Identify which cell holds the provided text, then report its [x, y] central coordinate. 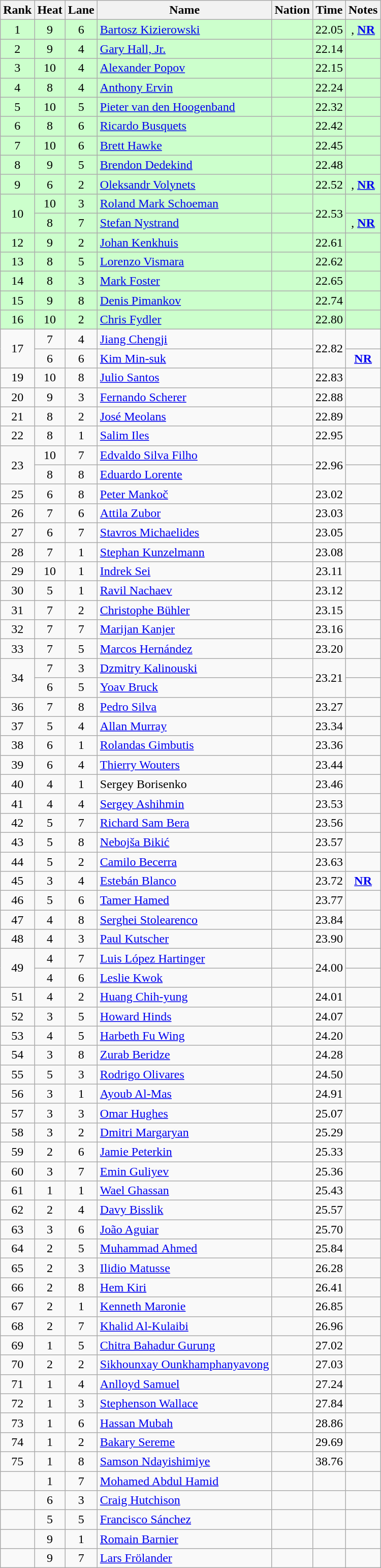
61 [17, 1191]
Paul Kutscher [184, 939]
Brett Hawke [184, 145]
71 [17, 1384]
22.45 [329, 145]
27 [17, 532]
Marijan Kanjer [184, 629]
Jiang Chengji [184, 339]
Camilo Becerra [184, 862]
24.91 [329, 1094]
47 [17, 920]
59 [17, 1152]
22.05 [329, 29]
Emin Guliyev [184, 1171]
Jamie Peterkin [184, 1152]
Christophe Bühler [184, 610]
70 [17, 1365]
23.02 [329, 494]
23.63 [329, 862]
Chris Fydler [184, 320]
Chitra Bahadur Gurung [184, 1345]
Ricardo Busquets [184, 126]
23.03 [329, 513]
Hem Kiri [184, 1287]
Lars Frölander [184, 1558]
22.82 [329, 349]
Heat [50, 10]
20 [17, 397]
Fernando Scherer [184, 397]
Luis López Hartinger [184, 958]
Rolandas Gimbutis [184, 745]
28 [17, 552]
Mohamed Abdul Hamid [184, 1481]
Zurab Beridze [184, 1055]
14 [17, 281]
Bartosz Kizierowski [184, 29]
Anthony Ervin [184, 87]
17 [17, 349]
22.96 [329, 465]
27.24 [329, 1384]
23.20 [329, 649]
24.28 [329, 1055]
23.27 [329, 707]
23.11 [329, 571]
16 [17, 320]
26 [17, 513]
64 [17, 1249]
22.52 [329, 184]
23.36 [329, 745]
Ilidio Matusse [184, 1268]
Marcos Hernández [184, 649]
22.15 [329, 68]
72 [17, 1403]
Dzmitry Kalinouski [184, 668]
26.85 [329, 1307]
22.48 [329, 165]
Nation [292, 10]
22.74 [329, 300]
Brendon Dedekind [184, 165]
Nebojša Bikić [184, 842]
Tamer Hamed [184, 900]
25.70 [329, 1229]
65 [17, 1268]
30 [17, 591]
Huang Chih-yung [184, 997]
24.07 [329, 1016]
Dmitri Margaryan [184, 1132]
Roland Mark Schoeman [184, 203]
24.01 [329, 997]
54 [17, 1055]
Estebán Blanco [184, 881]
12 [17, 243]
27.02 [329, 1345]
Muhammad Ahmed [184, 1249]
22.83 [329, 378]
34 [17, 678]
43 [17, 842]
Ayoub Al-Mas [184, 1094]
Harbeth Fu Wing [184, 1036]
73 [17, 1423]
29.69 [329, 1442]
Stavros Michaelides [184, 532]
Richard Sam Bera [184, 823]
Johan Kenkhuis [184, 243]
66 [17, 1287]
23.77 [329, 900]
23.15 [329, 610]
Bakary Sereme [184, 1442]
27.84 [329, 1403]
Davy Bisslik [184, 1210]
67 [17, 1307]
74 [17, 1442]
52 [17, 1016]
21 [17, 416]
Indrek Sei [184, 571]
63 [17, 1229]
Lane [81, 10]
38.76 [329, 1461]
Francisco Sánchez [184, 1520]
Khalid Al-Kulaibi [184, 1326]
Name [184, 10]
19 [17, 378]
23.56 [329, 823]
13 [17, 262]
39 [17, 765]
Alexander Popov [184, 68]
Denis Pimankov [184, 300]
23.84 [329, 920]
49 [17, 968]
22.24 [329, 87]
Anlloyd Samuel [184, 1384]
22.62 [329, 262]
24.50 [329, 1074]
25.36 [329, 1171]
26.28 [329, 1268]
23.72 [329, 881]
22.95 [329, 436]
51 [17, 997]
41 [17, 803]
68 [17, 1326]
22 [17, 436]
69 [17, 1345]
15 [17, 300]
Notes [363, 10]
23.53 [329, 803]
Eduardo Lorente [184, 474]
Thierry Wouters [184, 765]
25 [17, 494]
Edvaldo Silva Filho [184, 455]
Leslie Kwok [184, 978]
Stephenson Wallace [184, 1403]
62 [17, 1210]
75 [17, 1461]
38 [17, 745]
57 [17, 1113]
33 [17, 649]
Attila Zubor [184, 513]
Pedro Silva [184, 707]
Time [329, 10]
36 [17, 707]
Lorenzo Vismara [184, 262]
Rank [17, 10]
55 [17, 1074]
Sergey Ashihmin [184, 803]
Julio Santos [184, 378]
Samson Ndayishimiye [184, 1461]
Oleksandr Volynets [184, 184]
22.80 [329, 320]
Ravil Nachaev [184, 591]
23.16 [329, 629]
Howard Hinds [184, 1016]
25.57 [329, 1210]
45 [17, 881]
Kim Min-suk [184, 358]
Sergey Borisenko [184, 784]
53 [17, 1036]
Sikhounxay Ounkhamphanyavong [184, 1365]
24.20 [329, 1036]
25.43 [329, 1191]
25.29 [329, 1132]
José Meolans [184, 416]
22.53 [329, 213]
23.21 [329, 678]
Wael Ghassan [184, 1191]
Yoav Bruck [184, 687]
22.14 [329, 49]
23.90 [329, 939]
Gary Hall, Jr. [184, 49]
23.44 [329, 765]
27.03 [329, 1365]
22.88 [329, 397]
31 [17, 610]
João Aguiar [184, 1229]
26.96 [329, 1326]
Romain Barnier [184, 1539]
23.12 [329, 591]
Omar Hughes [184, 1113]
Peter Mankoč [184, 494]
22.65 [329, 281]
Craig Hutchison [184, 1500]
23.34 [329, 726]
Stefan Nystrand [184, 223]
25.84 [329, 1249]
48 [17, 939]
Salim Iles [184, 436]
26.41 [329, 1287]
22.32 [329, 107]
44 [17, 862]
40 [17, 784]
22.89 [329, 416]
Hassan Mubah [184, 1423]
29 [17, 571]
56 [17, 1094]
32 [17, 629]
Allan Murray [184, 726]
28.86 [329, 1423]
Serghei Stolearenco [184, 920]
60 [17, 1171]
Pieter van den Hoogenband [184, 107]
25.33 [329, 1152]
58 [17, 1132]
22.42 [329, 126]
Kenneth Maronie [184, 1307]
25.07 [329, 1113]
23.05 [329, 532]
Mark Foster [184, 281]
23.46 [329, 784]
24.00 [329, 968]
42 [17, 823]
22.61 [329, 243]
23.08 [329, 552]
Stephan Kunzelmann [184, 552]
37 [17, 726]
23 [17, 465]
Rodrigo Olivares [184, 1074]
46 [17, 900]
23.57 [329, 842]
